Return the [x, y] coordinate for the center point of the cell that contains the specified text.  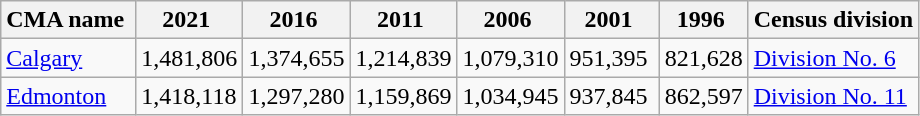
1,481,806 [190, 58]
Division No. 6 [833, 58]
1,418,118 [190, 96]
862,597 [704, 96]
Edmonton [68, 96]
1,374,655 [296, 58]
CMA name [68, 20]
2001 [612, 20]
2006 [510, 20]
1996 [704, 20]
1,079,310 [510, 58]
951,395 [612, 58]
2016 [296, 20]
1,214,839 [404, 58]
1,034,945 [510, 96]
937,845 [612, 96]
Division No. 11 [833, 96]
2011 [404, 20]
Calgary [68, 58]
2021 [190, 20]
1,297,280 [296, 96]
1,159,869 [404, 96]
821,628 [704, 58]
Census division [833, 20]
